Determine the (X, Y) coordinate at the center of the cell enclosing the given text.  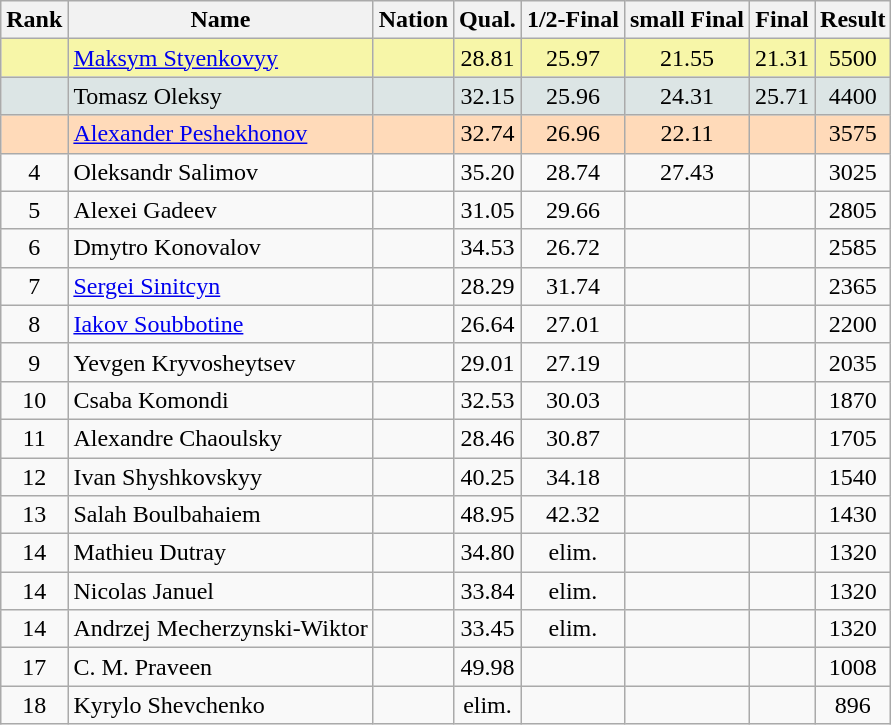
17 (34, 667)
Yevgen Kryvosheytsev (220, 362)
28.81 (488, 58)
12 (34, 477)
34.53 (488, 248)
21.55 (686, 58)
10 (34, 400)
32.53 (488, 400)
Alexandre Chaoulsky (220, 438)
4400 (853, 96)
Maksym Styenkovyy (220, 58)
33.45 (488, 629)
22.11 (686, 134)
1705 (853, 438)
33.84 (488, 591)
34.80 (488, 553)
13 (34, 515)
Alexander Peshekhonov (220, 134)
1008 (853, 667)
Ivan Shyshkovskyy (220, 477)
48.95 (488, 515)
27.43 (686, 172)
Final (782, 20)
Salah Boulbahaiem (220, 515)
24.31 (686, 96)
6 (34, 248)
2585 (853, 248)
31.74 (572, 286)
31.05 (488, 210)
18 (34, 705)
Tomasz Oleksy (220, 96)
32.15 (488, 96)
1870 (853, 400)
Alexei Gadeev (220, 210)
Iakov Soubbotine (220, 324)
2200 (853, 324)
Mathieu Dutray (220, 553)
1/2-Final (572, 20)
Nicolas Januel (220, 591)
27.01 (572, 324)
26.64 (488, 324)
Rank (34, 20)
27.19 (572, 362)
21.31 (782, 58)
2805 (853, 210)
35.20 (488, 172)
40.25 (488, 477)
28.29 (488, 286)
11 (34, 438)
Kyrylo Shevchenko (220, 705)
4 (34, 172)
26.72 (572, 248)
28.46 (488, 438)
Oleksandr Salimov (220, 172)
Result (853, 20)
1430 (853, 515)
42.32 (572, 515)
3025 (853, 172)
5500 (853, 58)
Andrzej Mecherzynski-Wiktor (220, 629)
Sergei Sinitcyn (220, 286)
34.18 (572, 477)
32.74 (488, 134)
2365 (853, 286)
30.87 (572, 438)
Name (220, 20)
49.98 (488, 667)
C. M. Praveen (220, 667)
896 (853, 705)
2035 (853, 362)
3575 (853, 134)
30.03 (572, 400)
28.74 (572, 172)
Dmytro Konovalov (220, 248)
8 (34, 324)
Nation (413, 20)
7 (34, 286)
26.96 (572, 134)
25.96 (572, 96)
25.97 (572, 58)
9 (34, 362)
Csaba Komondi (220, 400)
1540 (853, 477)
29.66 (572, 210)
29.01 (488, 362)
5 (34, 210)
25.71 (782, 96)
small Final (686, 20)
Qual. (488, 20)
